From the cell containing the given text, extract its center point as (X, Y) coordinate. 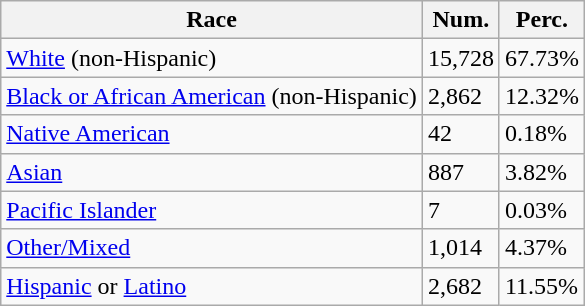
Race (212, 20)
4.37% (542, 248)
0.03% (542, 210)
67.73% (542, 58)
Num. (460, 20)
11.55% (542, 286)
White (non-Hispanic) (212, 58)
15,728 (460, 58)
Native American (212, 134)
887 (460, 172)
2,682 (460, 286)
2,862 (460, 96)
Black or African American (non-Hispanic) (212, 96)
Asian (212, 172)
7 (460, 210)
1,014 (460, 248)
0.18% (542, 134)
Other/Mixed (212, 248)
Perc. (542, 20)
Hispanic or Latino (212, 286)
42 (460, 134)
12.32% (542, 96)
Pacific Islander (212, 210)
3.82% (542, 172)
